Return (x, y) of the center of cell containing provided text 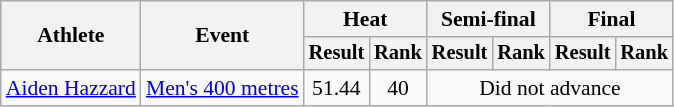
Semi-final (488, 19)
Event (222, 36)
Did not advance (550, 88)
Aiden Hazzard (71, 88)
Athlete (71, 36)
Heat (366, 19)
40 (398, 88)
Men's 400 metres (222, 88)
Final (612, 19)
51.44 (337, 88)
